Identify which cell holds the provided text, then report its [x, y] central coordinate. 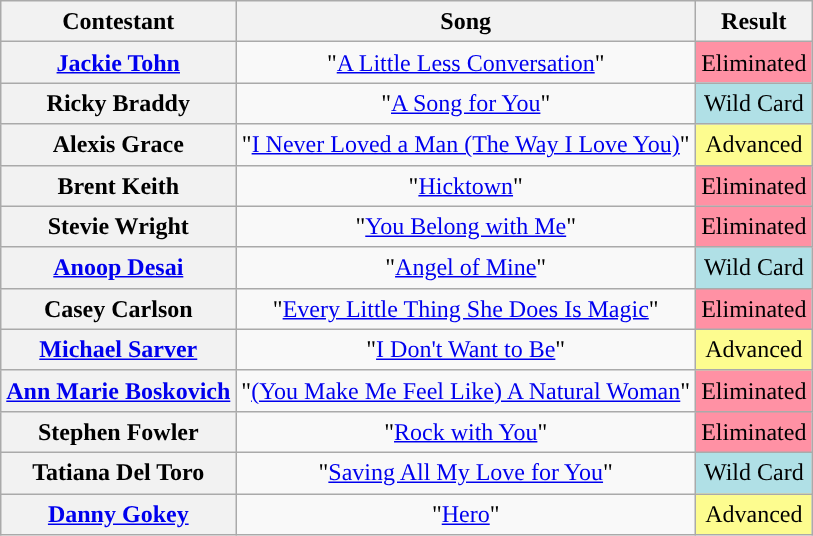
Contestant [118, 22]
Tatiana Del Toro [118, 472]
Stephen Fowler [118, 432]
Ann Marie Boskovich [118, 390]
"Hicktown" [466, 186]
"Saving All My Love for You" [466, 472]
Danny Gokey [118, 514]
Alexis Grace [118, 144]
Stevie Wright [118, 226]
"I Don't Want to Be" [466, 350]
Ricky Braddy [118, 104]
"A Little Less Conversation" [466, 62]
"You Belong with Me" [466, 226]
"A Song for You" [466, 104]
Anoop Desai [118, 268]
"Rock with You" [466, 432]
Casey Carlson [118, 308]
"(You Make Me Feel Like) A Natural Woman" [466, 390]
Brent Keith [118, 186]
Jackie Tohn [118, 62]
Song [466, 22]
"Every Little Thing She Does Is Magic" [466, 308]
"Angel of Mine" [466, 268]
"I Never Loved a Man (The Way I Love You)" [466, 144]
Result [754, 22]
"Hero" [466, 514]
Michael Sarver [118, 350]
